Return the [x, y] coordinate for the center point of the cell that contains the specified text.  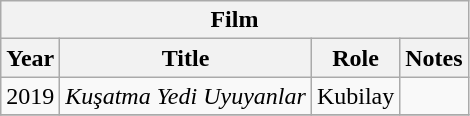
Kubilay [355, 96]
Film [234, 20]
Title [186, 58]
Notes [434, 58]
Year [30, 58]
Kuşatma Yedi Uyuyanlar [186, 96]
Role [355, 58]
2019 [30, 96]
